Return the [x, y] coordinate for the center point of the cell that contains the specified text.  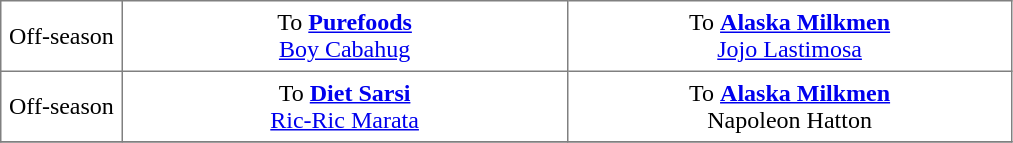
To PurefoodsBoy Cabahug [344, 36]
To Diet SarsiRic-Ric Marata [344, 106]
To Alaska MilkmenNapoleon Hatton [790, 106]
To Alaska MilkmenJojo Lastimosa [790, 36]
